Provide the [x, y] coordinate of the cell's center where the given text is located.  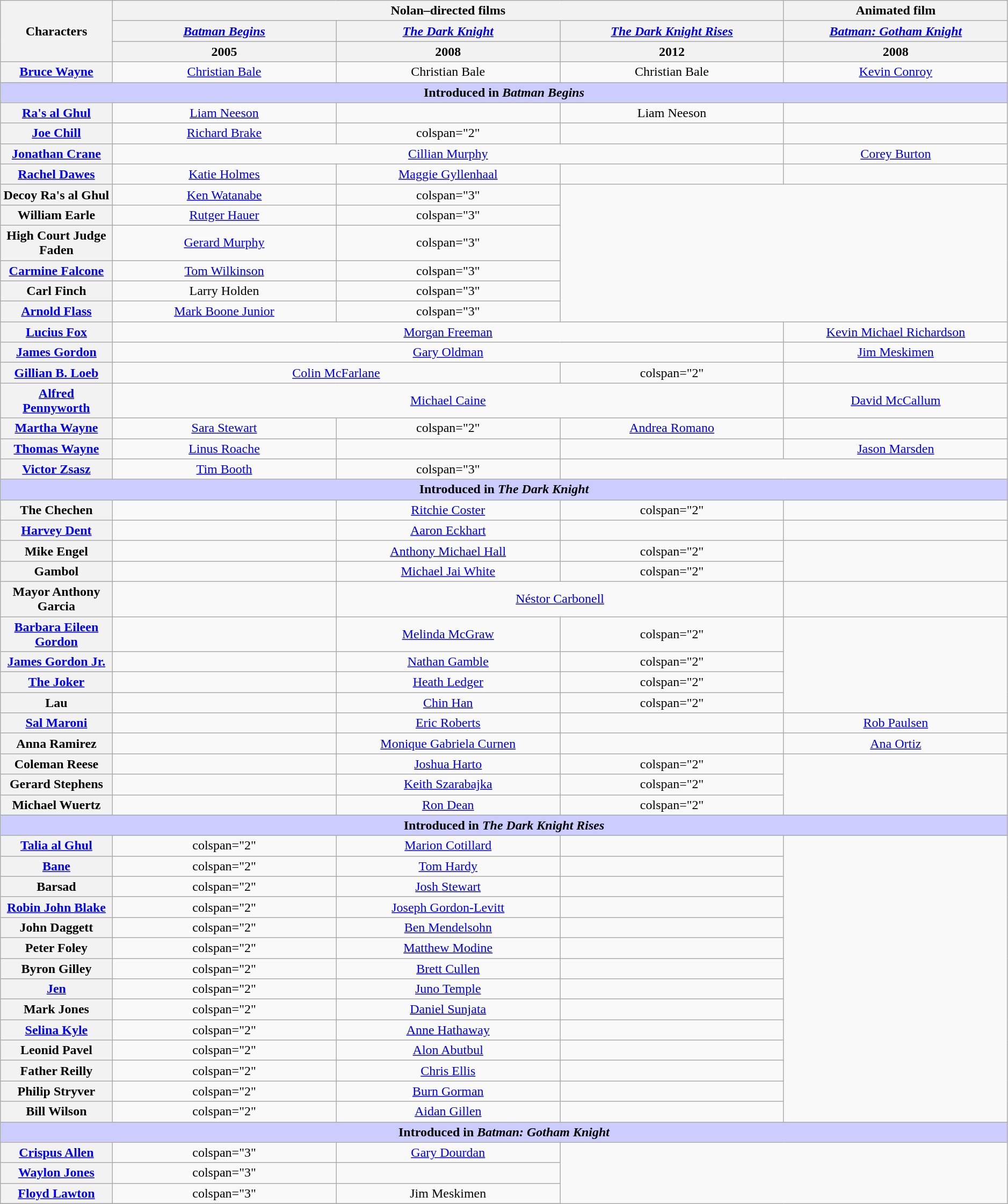
Corey Burton [896, 154]
Characters [56, 31]
Keith Szarabajka [448, 784]
The Dark Knight Rises [672, 31]
Chin Han [448, 703]
Bruce Wayne [56, 72]
Aaron Eckhart [448, 530]
The Chechen [56, 510]
Joe Chill [56, 133]
Tom Wilkinson [224, 270]
Carmine Falcone [56, 270]
Maggie Gyllenhaal [448, 174]
Introduced in Batman Begins [504, 92]
Josh Stewart [448, 886]
Robin John Blake [56, 907]
Chris Ellis [448, 1071]
Matthew Modine [448, 948]
Philip Stryver [56, 1091]
Crispus Allen [56, 1152]
Gambol [56, 571]
James Gordon [56, 352]
Gerard Stephens [56, 784]
The Dark Knight [448, 31]
Martha Wayne [56, 428]
Mike Engel [56, 551]
Harvey Dent [56, 530]
Byron Gilley [56, 969]
Néstor Carbonell [560, 599]
Joseph Gordon-Levitt [448, 907]
Leonid Pavel [56, 1050]
Carl Finch [56, 291]
Coleman Reese [56, 764]
Aidan Gillen [448, 1112]
Gary Oldman [448, 352]
Larry Holden [224, 291]
Sal Maroni [56, 723]
James Gordon Jr. [56, 662]
Batman Begins [224, 31]
Michael Wuertz [56, 805]
The Joker [56, 682]
Thomas Wayne [56, 449]
Lucius Fox [56, 332]
Tim Booth [224, 469]
2005 [224, 52]
Arnold Flass [56, 312]
Heath Ledger [448, 682]
Sara Stewart [224, 428]
Eric Roberts [448, 723]
John Daggett [56, 927]
Introduced in The Dark Knight [504, 489]
Jonathan Crane [56, 154]
Alfred Pennyworth [56, 401]
Ben Mendelsohn [448, 927]
Kevin Conroy [896, 72]
Bane [56, 866]
Richard Brake [224, 133]
Anthony Michael Hall [448, 551]
Rutger Hauer [224, 215]
Ana Ortiz [896, 744]
Bill Wilson [56, 1112]
Melinda McGraw [448, 634]
High Court Judge Faden [56, 243]
Rachel Dawes [56, 174]
Colin McFarlane [336, 373]
Ken Watanabe [224, 194]
Rob Paulsen [896, 723]
Michael Caine [448, 401]
Ron Dean [448, 805]
Andrea Romano [672, 428]
Selina Kyle [56, 1030]
Batman: Gotham Knight [896, 31]
Barsad [56, 886]
2012 [672, 52]
Monique Gabriela Curnen [448, 744]
Jason Marsden [896, 449]
Decoy Ra's al Ghul [56, 194]
Gerard Murphy [224, 243]
Anne Hathaway [448, 1030]
Introduced in Batman: Gotham Knight [504, 1132]
Morgan Freeman [448, 332]
David McCallum [896, 401]
Peter Foley [56, 948]
Ritchie Coster [448, 510]
Nathan Gamble [448, 662]
Katie Holmes [224, 174]
Burn Gorman [448, 1091]
Daniel Sunjata [448, 1010]
Lau [56, 703]
Talia al Ghul [56, 846]
Alon Abutbul [448, 1050]
Kevin Michael Richardson [896, 332]
Linus Roache [224, 449]
Cillian Murphy [448, 154]
Brett Cullen [448, 969]
Joshua Harto [448, 764]
Introduced in The Dark Knight Rises [504, 825]
Tom Hardy [448, 866]
Waylon Jones [56, 1173]
Gary Dourdan [448, 1152]
Victor Zsasz [56, 469]
Mayor Anthony Garcia [56, 599]
Mark Jones [56, 1010]
Marion Cotillard [448, 846]
Floyd Lawton [56, 1193]
Father Reilly [56, 1071]
Ra's al Ghul [56, 113]
Juno Temple [448, 989]
Gillian B. Loeb [56, 373]
Anna Ramirez [56, 744]
Nolan–directed films [448, 11]
Animated film [896, 11]
William Earle [56, 215]
Mark Boone Junior [224, 312]
Barbara Eileen Gordon [56, 634]
Jen [56, 989]
Michael Jai White [448, 571]
